Capture the cell that displays the provided text and extract its [x, y] central coordinate. 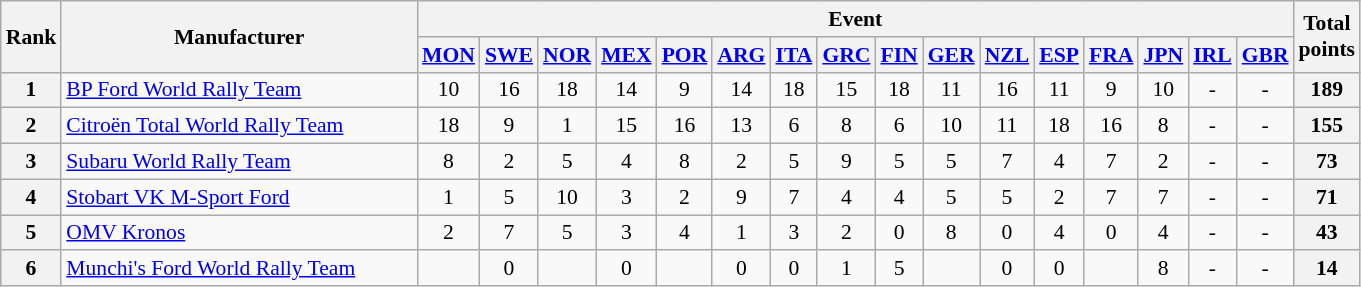
Manufacturer [239, 36]
Stobart VK M-Sport Ford [239, 197]
Citroën Total World Rally Team [239, 126]
ESP [1059, 55]
NOR [567, 55]
GRC [846, 55]
POR [685, 55]
FIN [898, 55]
MON [448, 55]
GBR [1266, 55]
GER [952, 55]
Subaru World Rally Team [239, 162]
Munchi's Ford World Rally Team [239, 269]
73 [1328, 162]
Totalpoints [1328, 36]
Rank [32, 36]
IRL [1212, 55]
FRA [1111, 55]
43 [1328, 233]
OMV Kronos [239, 233]
ITA [794, 55]
13 [741, 126]
BP Ford World Rally Team [239, 90]
ARG [741, 55]
71 [1328, 197]
JPN [1163, 55]
155 [1328, 126]
189 [1328, 90]
SWE [509, 55]
NZL [1008, 55]
Event [856, 19]
MEX [626, 55]
